Find where the given text appears and provide that cell's center as [x, y] coordinate. 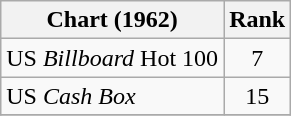
Chart (1962) [112, 20]
US Cash Box [112, 96]
US Billboard Hot 100 [112, 58]
15 [258, 96]
7 [258, 58]
Rank [258, 20]
